Locate the cell with the specified text and output its (X, Y) center coordinate. 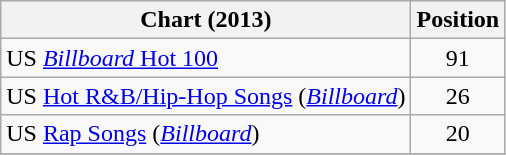
20 (458, 134)
Position (458, 20)
91 (458, 58)
US Rap Songs (Billboard) (206, 134)
US Billboard Hot 100 (206, 58)
Chart (2013) (206, 20)
26 (458, 96)
US Hot R&B/Hip-Hop Songs (Billboard) (206, 96)
